Identify which cell holds the provided text, then report its (X, Y) central coordinate. 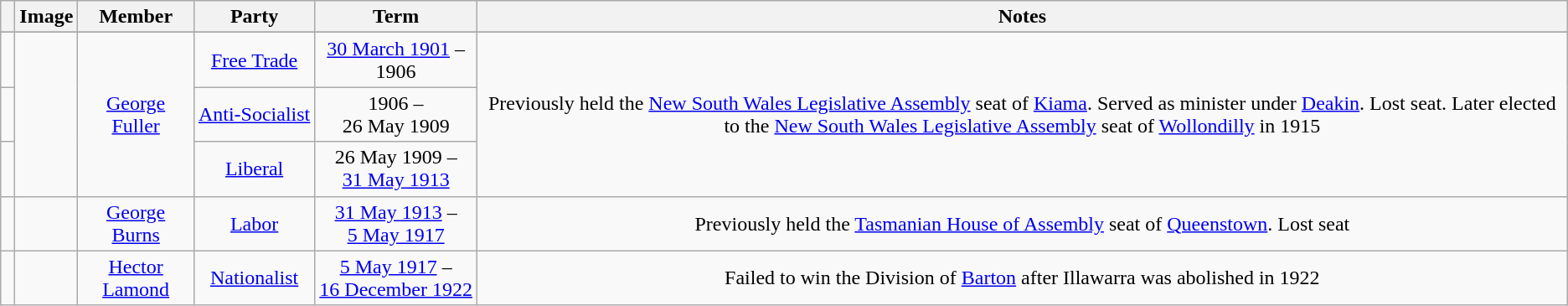
Notes (1022, 17)
5 May 1917 –16 December 1922 (396, 278)
Previously held the Tasmanian House of Assembly seat of Queenstown. Lost seat (1022, 223)
Image (47, 17)
Anti-Socialist (254, 114)
1906 –26 May 1909 (396, 114)
Member (136, 17)
George Fuller (136, 114)
Party (254, 17)
Nationalist (254, 278)
31 May 1913 –5 May 1917 (396, 223)
Liberal (254, 169)
30 March 1901 –1906 (396, 60)
Free Trade (254, 60)
26 May 1909 –31 May 1913 (396, 169)
Labor (254, 223)
Failed to win the Division of Barton after Illawarra was abolished in 1922 (1022, 278)
Hector Lamond (136, 278)
George Burns (136, 223)
Term (396, 17)
